For the text-containing cell, return its midpoint in (X, Y) coordinate format. 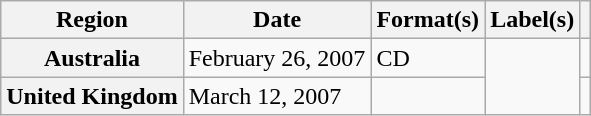
Format(s) (428, 20)
Australia (92, 58)
Region (92, 20)
February 26, 2007 (277, 58)
Label(s) (532, 20)
March 12, 2007 (277, 96)
Date (277, 20)
United Kingdom (92, 96)
CD (428, 58)
